Pinpoint the cell where the given text exists, returning its [X, Y] midpoint coordinate. 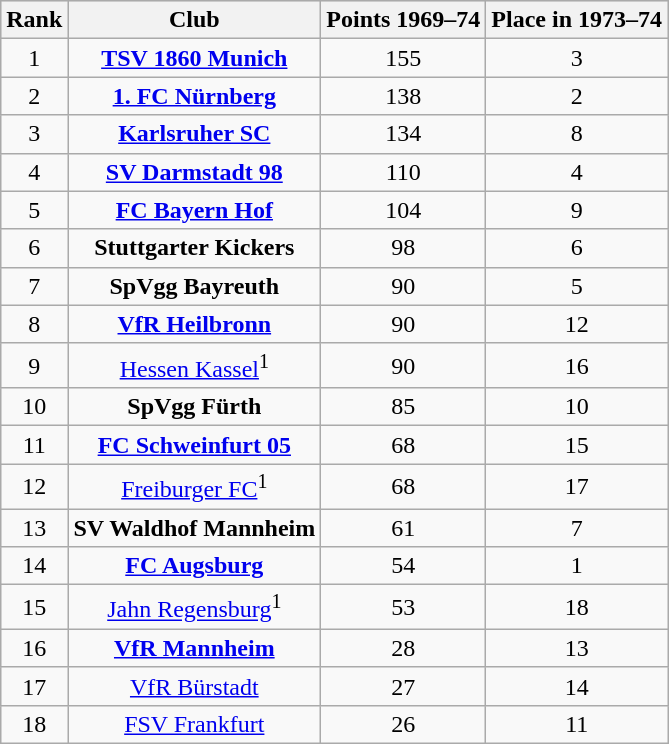
SpVgg Bayreuth [194, 286]
Jahn Regensburg1 [194, 608]
FSV Frankfurt [194, 724]
TSV 1860 Munich [194, 58]
Rank [34, 20]
Place in 1973–74 [577, 20]
110 [404, 172]
VfR Mannheim [194, 648]
Freiburger FC1 [194, 486]
1. FC Nürnberg [194, 96]
Hessen Kassel1 [194, 366]
54 [404, 566]
FC Schweinfurt 05 [194, 445]
26 [404, 724]
SpVgg Fürth [194, 407]
155 [404, 58]
FC Bayern Hof [194, 210]
VfR Heilbronn [194, 324]
Stuttgarter Kickers [194, 248]
Karlsruher SC [194, 134]
VfR Bürstadt [194, 686]
98 [404, 248]
134 [404, 134]
FC Augsburg [194, 566]
28 [404, 648]
SV Waldhof Mannheim [194, 528]
SV Darmstadt 98 [194, 172]
61 [404, 528]
138 [404, 96]
27 [404, 686]
53 [404, 608]
Club [194, 20]
Points 1969–74 [404, 20]
104 [404, 210]
85 [404, 407]
